Output the (x, y) coordinate of the center of the cell containing the given text.  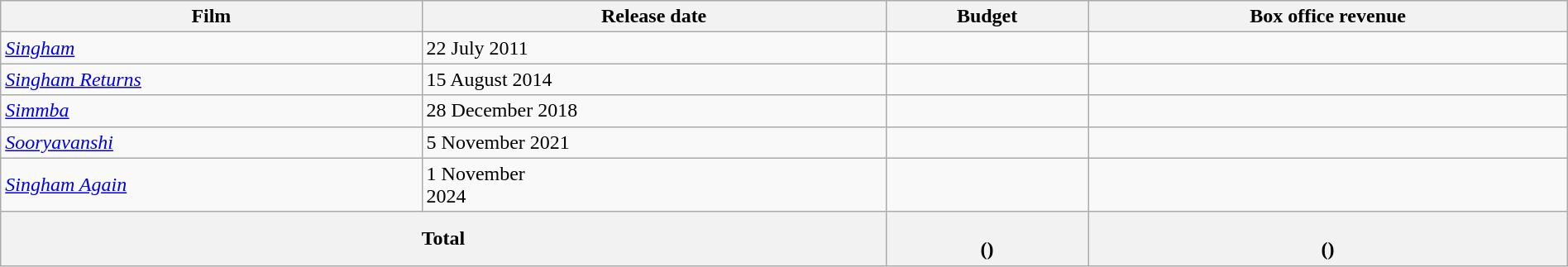
1 November2024 (653, 185)
Sooryavanshi (212, 142)
Box office revenue (1328, 17)
22 July 2011 (653, 48)
Singham Again (212, 185)
Simmba (212, 111)
15 August 2014 (653, 79)
28 December 2018 (653, 111)
Budget (987, 17)
Total (443, 238)
Release date (653, 17)
Film (212, 17)
Singham Returns (212, 79)
Singham (212, 48)
5 November 2021 (653, 142)
